Scan for the cell matching the given text and deliver its [X, Y] coordinate at center. 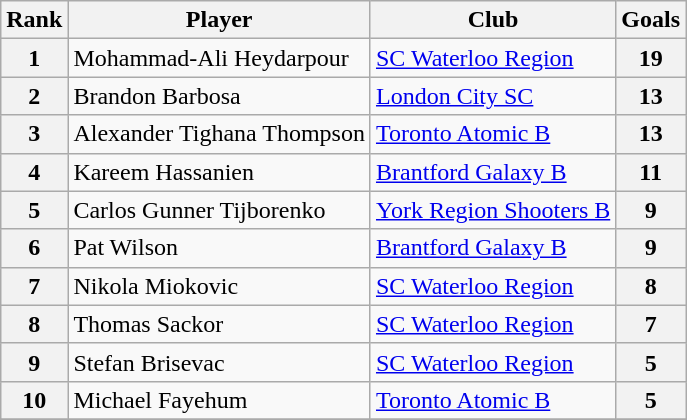
London City SC [492, 96]
1 [34, 58]
York Region Shooters B [492, 210]
Michael Fayehum [220, 400]
Mohammad-Ali Heydarpour [220, 58]
Stefan Brisevac [220, 362]
Nikola Miokovic [220, 286]
3 [34, 134]
Thomas Sackor [220, 324]
Rank [34, 20]
10 [34, 400]
Club [492, 20]
Player [220, 20]
Kareem Hassanien [220, 172]
2 [34, 96]
19 [651, 58]
6 [34, 248]
Pat Wilson [220, 248]
Alexander Tighana Thompson [220, 134]
11 [651, 172]
Goals [651, 20]
4 [34, 172]
Brandon Barbosa [220, 96]
Carlos Gunner Tijborenko [220, 210]
